Locate the cell with the specified text and output its (X, Y) center coordinate. 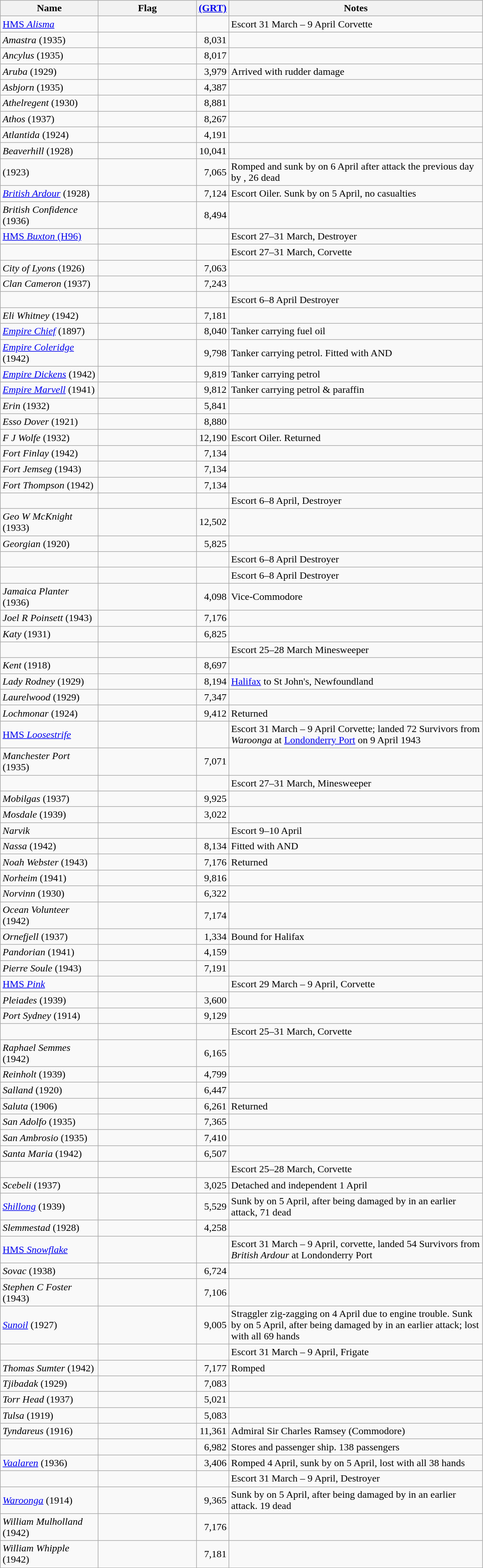
Georgian (1920) (49, 544)
HMS Alisma (49, 24)
7,124 (213, 193)
Geo W McKnight (1933) (49, 522)
Mobilgas (1937) (49, 799)
Pleiades (1939) (49, 1000)
6,261 (213, 1106)
HMS Pink (49, 984)
3,979 (213, 71)
Detached and independent 1 April (356, 1185)
Port Sydney (1914) (49, 1016)
7,063 (213, 268)
8,494 (213, 214)
6,507 (213, 1154)
Escort 25–31 March, Corvette (356, 1031)
Tanker carrying fuel oil (356, 331)
Vaalaren (1936) (49, 1463)
Romped (356, 1368)
Eli Whitney (1942) (49, 316)
Tulsa (1919) (49, 1415)
Pandorian (1941) (49, 952)
Athelregent (1930) (49, 103)
11,361 (213, 1431)
8,697 (213, 666)
6,724 (213, 1271)
Fort Thompson (1942) (49, 485)
Escort 25–28 March, Corvette (356, 1169)
3,406 (213, 1463)
Notes (356, 8)
Bound for Halifax (356, 937)
4,799 (213, 1075)
British Confidence (1936) (49, 214)
Asbjorn (1935) (49, 87)
9,925 (213, 799)
7,174 (213, 915)
(GRT) (213, 8)
Aruba (1929) (49, 71)
Lady Rodney (1929) (49, 681)
Salland (1920) (49, 1090)
Clan Cameron (1937) (49, 284)
Halifax to St John's, Newfoundland (356, 681)
Escort 6–8 April, Destroyer (356, 501)
10,041 (213, 150)
7,083 (213, 1384)
9,412 (213, 713)
12,190 (213, 437)
7,065 (213, 172)
8,267 (213, 119)
Katy (1931) (49, 634)
Norvinn (1930) (49, 894)
Ancylus (1935) (49, 56)
7,365 (213, 1122)
Escort 27–31 March, Corvette (356, 252)
Narvik (49, 831)
Ocean Volunteer (1942) (49, 915)
(1923) (49, 172)
Escort 31 March – 9 April, Destroyer (356, 1479)
Stephen C Foster (1943) (49, 1292)
Thomas Sumter (1942) (49, 1368)
Stores and passenger ship. 138 passengers (356, 1447)
8,880 (213, 422)
Waroonga (1914) (49, 1500)
Atlantida (1924) (49, 135)
Arrived with rudder damage (356, 71)
F J Wolfe (1932) (49, 437)
8,031 (213, 40)
7,243 (213, 284)
9,812 (213, 390)
4,387 (213, 87)
Beaverhill (1928) (49, 150)
Tjibadak (1929) (49, 1384)
Torr Head (1937) (49, 1400)
William Mulholland (1942) (49, 1527)
8,194 (213, 681)
Shillong (1939) (49, 1206)
HMS Snowflake (49, 1250)
Fitted with AND (356, 846)
Lochmonar (1924) (49, 713)
Empire Coleridge (1942) (49, 353)
Nassa (1942) (49, 846)
Tanker carrying petrol. Fitted with AND (356, 353)
Escort Oiler. Sunk by on 5 April, no casualties (356, 193)
7,177 (213, 1368)
Escort 9–10 April (356, 831)
4,191 (213, 135)
9,816 (213, 878)
Laurelwood (1929) (49, 697)
Empire Marvell (1941) (49, 390)
Noah Webster (1943) (49, 862)
5,841 (213, 406)
San Adolfo (1935) (49, 1122)
5,021 (213, 1400)
Escort 29 March – 9 April, Corvette (356, 984)
5,825 (213, 544)
Escort Oiler. Returned (356, 437)
9,365 (213, 1500)
Fort Jemseg (1943) (49, 469)
Pierre Soule (1943) (49, 968)
Straggler zig-zagging on 4 April due to engine trouble. Sunk by on 5 April, after being damaged by in an earlier attack; lost with all 69 hands (356, 1325)
HMS Loosestrife (49, 734)
Tanker carrying petrol (356, 374)
7,410 (213, 1138)
3,022 (213, 815)
Manchester Port (1935) (49, 762)
Romped 4 April, sunk by on 5 April, lost with all 38 hands (356, 1463)
Athos (1937) (49, 119)
Erin (1932) (49, 406)
Romped and sunk by on 6 April after attack the previous day by , 26 dead (356, 172)
Vice-Commodore (356, 597)
9,819 (213, 374)
6,322 (213, 894)
8,017 (213, 56)
Norheim (1941) (49, 878)
William Whipple (1942) (49, 1554)
San Ambrosio (1935) (49, 1138)
Name (49, 8)
Escort 31 March – 9 April Corvette (356, 24)
4,159 (213, 952)
Sunk by on 5 April, after being damaged by in an earlier attack, 71 dead (356, 1206)
5,529 (213, 1206)
City of Lyons (1926) (49, 268)
9,005 (213, 1325)
Ornefjell (1937) (49, 937)
6,447 (213, 1090)
HMS Buxton (H96) (49, 237)
12,502 (213, 522)
3,025 (213, 1185)
Sunk by on 5 April, after being damaged by in an earlier attack. 19 dead (356, 1500)
8,040 (213, 331)
9,129 (213, 1016)
Jamaica Planter (1936) (49, 597)
Kent (1918) (49, 666)
Amastra (1935) (49, 40)
5,083 (213, 1415)
Tanker carrying petrol & paraffin (356, 390)
Reinholt (1939) (49, 1075)
Fort Finlay (1942) (49, 453)
6,825 (213, 634)
Empire Chief (1897) (49, 331)
Saluta (1906) (49, 1106)
Raphael Semmes (1942) (49, 1053)
3,600 (213, 1000)
Sunoil (1927) (49, 1325)
7,347 (213, 697)
Scebeli (1937) (49, 1185)
6,165 (213, 1053)
8,134 (213, 846)
1,334 (213, 937)
4,258 (213, 1228)
7,106 (213, 1292)
Empire Dickens (1942) (49, 374)
9,798 (213, 353)
Admiral Sir Charles Ramsey (Commodore) (356, 1431)
Joel R Poinsett (1943) (49, 618)
Santa Maria (1942) (49, 1154)
Slemmestad (1928) (49, 1228)
Escort 31 March – 9 April, Frigate (356, 1352)
4,098 (213, 597)
Escort 31 March – 9 April, corvette, landed 54 Survivors from British Ardour at Londonderry Port (356, 1250)
Escort 27–31 March, Minesweeper (356, 783)
8,881 (213, 103)
Tyndareus (1916) (49, 1431)
Mosdale (1939) (49, 815)
Flag (147, 8)
7,191 (213, 968)
Esso Dover (1921) (49, 422)
7,071 (213, 762)
Sovac (1938) (49, 1271)
Escort 27–31 March, Destroyer (356, 237)
British Ardour (1928) (49, 193)
6,982 (213, 1447)
Escort 25–28 March Minesweeper (356, 650)
Escort 31 March – 9 April Corvette; landed 72 Survivors from Waroonga at Londonderry Port on 9 April 1943 (356, 734)
